Search for the cell housing the specified text and yield its [X, Y] center coordinate. 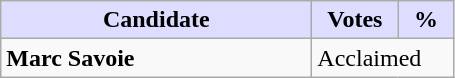
Acclaimed [383, 58]
% [426, 20]
Marc Savoie [156, 58]
Candidate [156, 20]
Votes [355, 20]
